Find where the given text appears and provide that cell's center as (x, y) coordinate. 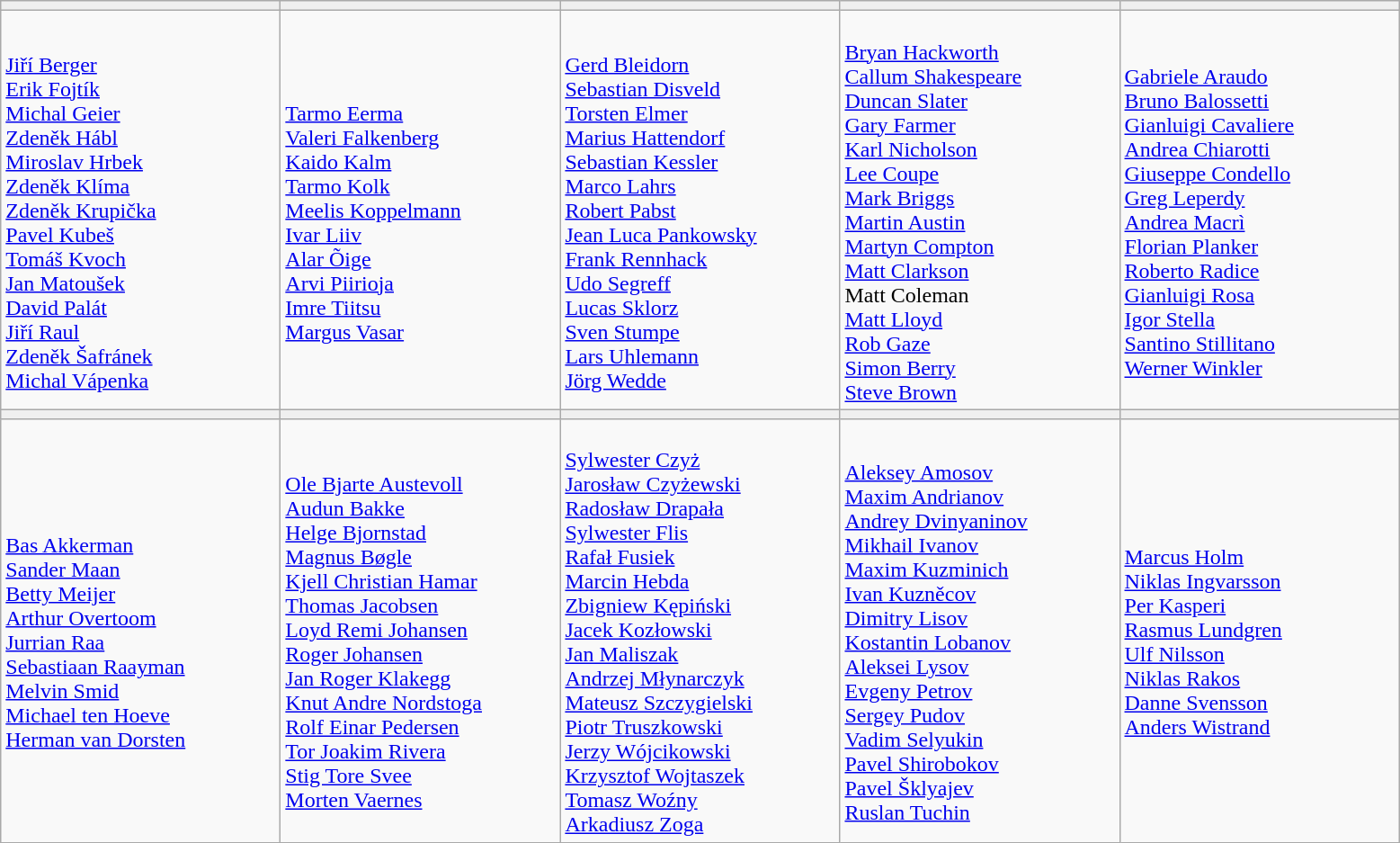
Bas Akkerman Sander Maan Betty Meijer Arthur Overtoom Jurrian Raa Sebastiaan Raayman Melvin Smid Michael ten Hoeve Herman van Dorsten (140, 631)
Tarmo Eerma Valeri Falkenberg Kaido Kalm Tarmo Kolk Meelis Koppelmann Ivar Liiv Alar Õige Arvi Piirioja Imre Tiitsu Margus Vasar (421, 211)
Marcus Holm Niklas Ingvarsson Per Kasperi Rasmus Lundgren Ulf Nilsson Niklas Rakos Danne Svensson Anders Wistrand (1259, 631)
